Locate the cell with the specified text and output its [x, y] center coordinate. 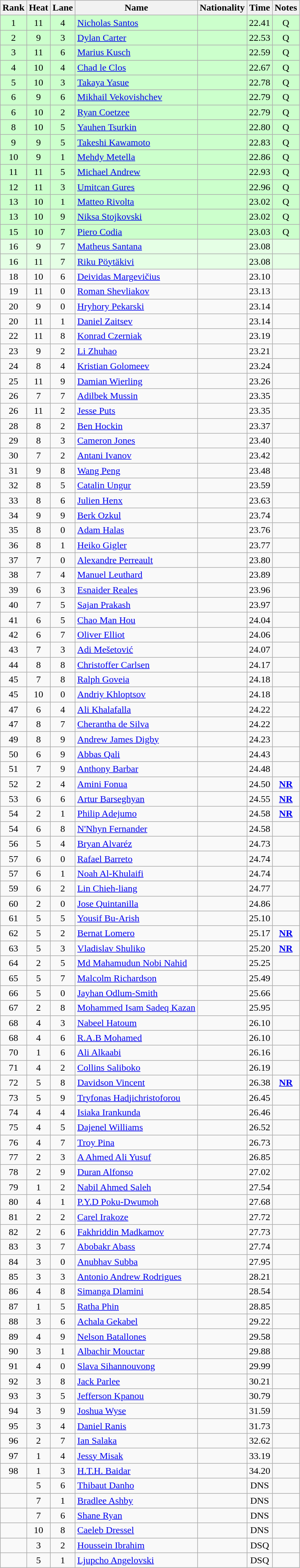
24.23 [260, 739]
Takeshi Kawamoto [136, 142]
29 [13, 441]
Adi Mešetović [136, 649]
Jack Parlee [136, 1381]
18 [13, 276]
34.20 [260, 1471]
26.52 [260, 1127]
38 [13, 575]
Matheus Santana [136, 247]
Md Mahamudun Nobi Nahid [136, 963]
Abobakr Abass [136, 1247]
32.62 [260, 1441]
Ratha Phin [136, 1306]
Heiko Gigler [136, 545]
19 [13, 291]
Andrew James Digby [136, 739]
23.77 [260, 545]
96 [13, 1441]
39 [13, 590]
23.40 [260, 441]
24 [13, 366]
31.73 [260, 1426]
22.41 [260, 23]
Joshua Wyse [136, 1411]
24.86 [260, 903]
Sajan Prakash [136, 605]
Yauhen Tsurkin [136, 127]
Christoffer Carlsen [136, 665]
Isiaka Irankunda [136, 1112]
27.95 [260, 1262]
Rafael Barreto [136, 859]
Catalin Ungur [136, 486]
Michael Andrew [136, 172]
82 [13, 1232]
75 [13, 1127]
Alexandre Perreault [136, 560]
61 [13, 919]
24.48 [260, 769]
23 [13, 351]
35 [13, 530]
94 [13, 1411]
Lane [63, 8]
Amini Fonua [136, 784]
22.78 [260, 82]
H.T.H. Baidar [136, 1471]
Deividas Margevičius [136, 276]
Konrad Czerniak [136, 336]
Marius Kusch [136, 53]
Julien Henx [136, 500]
28 [13, 426]
Heat [38, 8]
Ali Alkaabi [136, 1053]
43 [13, 649]
30 [13, 456]
24.73 [260, 844]
Anthony Barbar [136, 769]
Antonio Andrew Rodrigues [136, 1277]
Davidson Vincent [136, 1082]
Riku Pöytäkivi [136, 262]
Cameron Jones [136, 441]
23.37 [260, 426]
Troy Pina [136, 1142]
Fakhriddin Madkamov [136, 1232]
37 [13, 560]
53 [13, 799]
24.07 [260, 649]
Nabil Ahmed Saleh [136, 1187]
24.77 [260, 888]
22.93 [260, 172]
Piero Codia [136, 232]
22.80 [260, 127]
92 [13, 1381]
29.99 [260, 1366]
Bryan Alvaréz [136, 844]
66 [13, 993]
60 [13, 903]
22.83 [260, 142]
93 [13, 1396]
Nelson Batallones [136, 1336]
Rank [13, 8]
22.86 [260, 157]
50 [13, 754]
Mikhail Vekovishchev [136, 97]
36 [13, 545]
22.96 [260, 187]
Daniel Zaitsev [136, 321]
81 [13, 1217]
26.46 [260, 1112]
31 [13, 471]
40 [13, 605]
86 [13, 1292]
Ian Salaka [136, 1441]
27.72 [260, 1217]
24.50 [260, 784]
23.21 [260, 351]
Name [136, 8]
Andriy Khloptsov [136, 695]
28.54 [260, 1292]
27.68 [260, 1202]
Damian Wierling [136, 381]
Jesse Puts [136, 411]
32 [13, 486]
29.22 [260, 1321]
25.49 [260, 978]
Nicholas Santos [136, 23]
42 [13, 635]
Slava Sihannouvong [136, 1366]
Noah Al-Khulaifi [136, 873]
15 [13, 232]
23.76 [260, 530]
28.21 [260, 1277]
Yousif Bu-Arish [136, 919]
Antani Ivanov [136, 456]
28.85 [260, 1306]
25.17 [260, 933]
Ali Khalafalla [136, 709]
23.48 [260, 471]
98 [13, 1471]
23.26 [260, 381]
25.95 [260, 1008]
Jose Quintanilla [136, 903]
49 [13, 739]
Umitcan Gures [136, 187]
34 [13, 515]
Albachir Mouctar [136, 1351]
Shane Ryan [136, 1515]
Roman Shevliakov [136, 291]
Bradlee Ashby [136, 1501]
Artur Barseghyan [136, 799]
Berk Ozkul [136, 515]
97 [13, 1456]
22.53 [260, 38]
Niksa Stojkovski [136, 217]
23.19 [260, 336]
R.A.B Mohamed [136, 1038]
24.04 [260, 620]
52 [13, 784]
25.25 [260, 963]
23.13 [260, 291]
Houssein Ibrahim [136, 1545]
85 [13, 1277]
Anubhav Subba [136, 1262]
23.96 [260, 590]
65 [13, 978]
Caeleb Dressel [136, 1530]
Dylan Carter [136, 38]
25.66 [260, 993]
Tryfonas Hadjichristoforou [136, 1097]
Hryhory Pekarski [136, 306]
Time [260, 8]
Duran Alfonso [136, 1172]
56 [13, 844]
23.42 [260, 456]
33.19 [260, 1456]
Jefferson Kpanou [136, 1396]
23.89 [260, 575]
Esnaider Reales [136, 590]
23.97 [260, 605]
76 [13, 1142]
23.59 [260, 486]
41 [13, 620]
79 [13, 1187]
80 [13, 1202]
84 [13, 1262]
72 [13, 1082]
Adam Halas [136, 530]
59 [13, 888]
63 [13, 948]
67 [13, 1008]
Nationality [222, 8]
Vladislav Shuliko [136, 948]
23.24 [260, 366]
Carel Irakoze [136, 1217]
87 [13, 1306]
23.03 [260, 232]
24.17 [260, 665]
26.45 [260, 1097]
Lin Chieh-liang [136, 888]
Notes [286, 8]
Takaya Yasue [136, 82]
27.74 [260, 1247]
N'Nhyn Fernander [136, 829]
26.73 [260, 1142]
29.58 [260, 1336]
33 [13, 500]
74 [13, 1112]
Philip Adejumo [136, 814]
22.67 [260, 67]
26.16 [260, 1053]
Daniel Ranis [136, 1426]
23.63 [260, 500]
Dajenel Williams [136, 1127]
22.59 [260, 53]
64 [13, 963]
Matteo Rivolta [136, 202]
25.10 [260, 919]
Ryan Coetzee [136, 112]
44 [13, 665]
Chad le Clos [136, 67]
Jayhan Odlum-Smith [136, 993]
Ben Hockin [136, 426]
Mohammed Isam Sadeq Kazan [136, 1008]
29.88 [260, 1351]
Nabeel Hatoum [136, 1023]
24.06 [260, 635]
Achala Gekabel [136, 1321]
Chao Man Hou [136, 620]
27.73 [260, 1232]
25.20 [260, 948]
22 [13, 336]
27.02 [260, 1172]
Ralph Goveia [136, 680]
Li Zhuhao [136, 351]
Kristian Golomeev [136, 366]
23.10 [260, 276]
Oliver Elliot [136, 635]
83 [13, 1247]
23.80 [260, 560]
88 [13, 1321]
Malcolm Richardson [136, 978]
70 [13, 1053]
12 [13, 187]
Wang Peng [136, 471]
26.19 [260, 1068]
73 [13, 1097]
Jessy Misak [136, 1456]
23.74 [260, 515]
90 [13, 1351]
30.21 [260, 1381]
26.85 [260, 1157]
51 [13, 769]
91 [13, 1366]
Adilbek Mussin [136, 396]
31.59 [260, 1411]
Abbas Qali [136, 754]
Simanga Dlamini [136, 1292]
Mehdy Metella [136, 157]
26.38 [260, 1082]
Ljupcho Angelovski [136, 1560]
Manuel Leuthard [136, 575]
30.79 [260, 1396]
25 [13, 381]
77 [13, 1157]
A Ahmed Ali Yusuf [136, 1157]
62 [13, 933]
Thibaut Danho [136, 1486]
24.55 [260, 799]
89 [13, 1336]
95 [13, 1426]
78 [13, 1172]
Collins Saliboko [136, 1068]
P.Y.D Poku-Dwumoh [136, 1202]
24.43 [260, 754]
71 [13, 1068]
27.54 [260, 1187]
Bernat Lomero [136, 933]
Cherantha de Silva [136, 724]
